Return (x, y) of the center of cell containing provided text 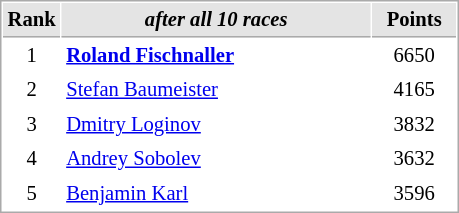
Roland Fischnaller (216, 56)
4 (32, 158)
5 (32, 194)
3632 (414, 158)
Andrey Sobolev (216, 158)
Points (414, 20)
Rank (32, 20)
2 (32, 90)
Dmitry Loginov (216, 124)
4165 (414, 90)
after all 10 races (216, 20)
3596 (414, 194)
Stefan Baumeister (216, 90)
3832 (414, 124)
1 (32, 56)
6650 (414, 56)
Benjamin Karl (216, 194)
3 (32, 124)
